Return the [x, y] coordinate for the center point of the cell that contains the specified text.  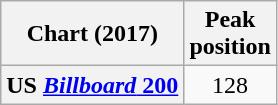
Peakposition [230, 34]
Chart (2017) [92, 34]
US Billboard 200 [92, 85]
128 [230, 85]
